Locate the cell with the specified text and output its [x, y] center coordinate. 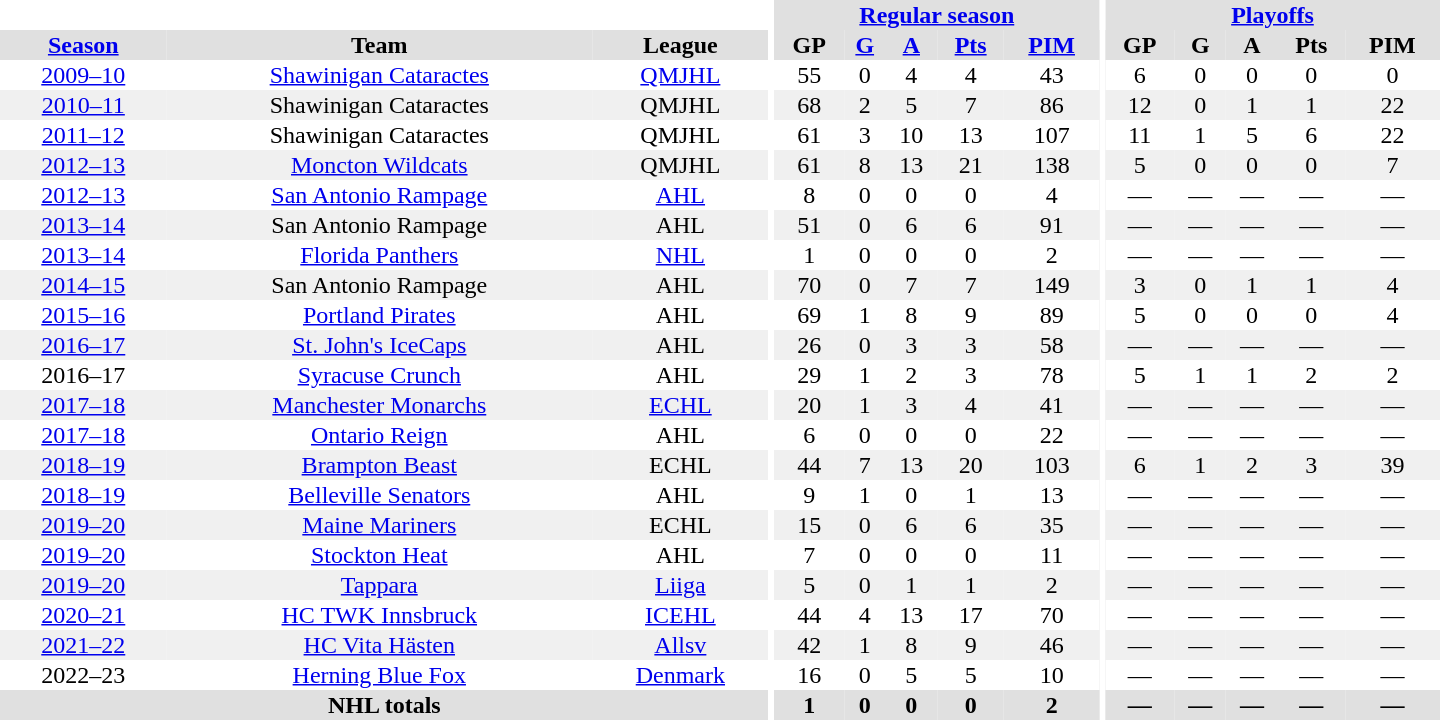
86 [1052, 105]
26 [809, 345]
2021–22 [84, 645]
42 [809, 645]
29 [809, 375]
Brampton Beast [380, 465]
2014–15 [84, 285]
League [680, 45]
Herning Blue Fox [380, 675]
46 [1052, 645]
91 [1052, 225]
Tappara [380, 585]
2011–12 [84, 135]
2009–10 [84, 75]
Stockton Heat [380, 555]
35 [1052, 525]
ICEHL [680, 615]
Manchester Monarchs [380, 405]
89 [1052, 315]
2010–11 [84, 105]
17 [970, 615]
2022–23 [84, 675]
Season [84, 45]
149 [1052, 285]
12 [1140, 105]
2020–21 [84, 615]
HC Vita Hästen [380, 645]
55 [809, 75]
HC TWK Innsbruck [380, 615]
58 [1052, 345]
138 [1052, 165]
NHL totals [384, 705]
51 [809, 225]
21 [970, 165]
Syracuse Crunch [380, 375]
Florida Panthers [380, 255]
Portland Pirates [380, 315]
41 [1052, 405]
Team [380, 45]
16 [809, 675]
Denmark [680, 675]
69 [809, 315]
St. John's IceCaps [380, 345]
Moncton Wildcats [380, 165]
Playoffs [1272, 15]
Liiga [680, 585]
107 [1052, 135]
68 [809, 105]
Allsv [680, 645]
2015–16 [84, 315]
15 [809, 525]
Ontario Reign [380, 435]
Maine Mariners [380, 525]
103 [1052, 465]
Regular season [936, 15]
Belleville Senators [380, 495]
78 [1052, 375]
39 [1392, 465]
43 [1052, 75]
NHL [680, 255]
